Extract the [x, y] coordinate from the center of the cell holding the provided text.  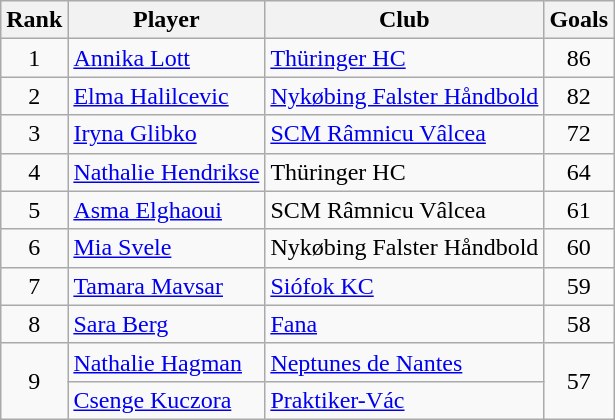
Mia Svele [166, 248]
Neptunes de Nantes [404, 362]
Elma Halilcevic [166, 96]
Goals [579, 20]
82 [579, 96]
3 [34, 134]
Club [404, 20]
Siófok KC [404, 286]
4 [34, 172]
57 [579, 381]
6 [34, 248]
64 [579, 172]
Praktiker-Vác [404, 400]
72 [579, 134]
Csenge Kuczora [166, 400]
1 [34, 58]
2 [34, 96]
Sara Berg [166, 324]
58 [579, 324]
60 [579, 248]
Rank [34, 20]
Nathalie Hendrikse [166, 172]
Player [166, 20]
Annika Lott [166, 58]
5 [34, 210]
Tamara Mavsar [166, 286]
8 [34, 324]
59 [579, 286]
Asma Elghaoui [166, 210]
Fana [404, 324]
61 [579, 210]
Iryna Glibko [166, 134]
Nathalie Hagman [166, 362]
9 [34, 381]
7 [34, 286]
86 [579, 58]
